From the cell containing the given text, extract its center point as [X, Y] coordinate. 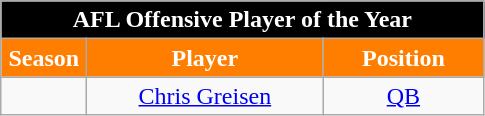
AFL Offensive Player of the Year [242, 20]
Player [205, 58]
Season [44, 58]
Chris Greisen [205, 96]
QB [404, 96]
Position [404, 58]
